Provide the (x, y) coordinate of the cell's center where the given text is located.  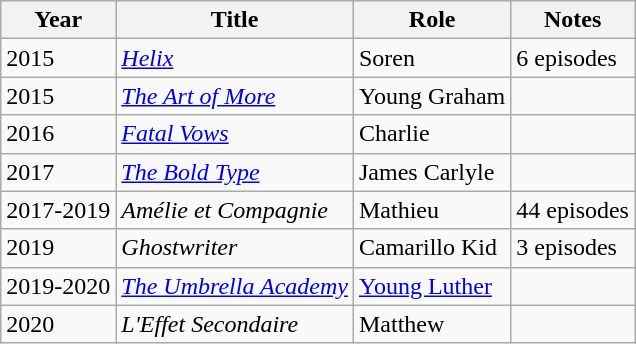
6 episodes (573, 58)
Helix (235, 58)
Soren (432, 58)
2019 (58, 248)
2016 (58, 134)
Year (58, 20)
2020 (58, 324)
The Bold Type (235, 172)
Notes (573, 20)
Young Luther (432, 286)
2019-2020 (58, 286)
Young Graham (432, 96)
The Umbrella Academy (235, 286)
Mathieu (432, 210)
Role (432, 20)
2017 (58, 172)
44 episodes (573, 210)
3 episodes (573, 248)
Ghostwriter (235, 248)
Fatal Vows (235, 134)
Amélie et Compagnie (235, 210)
The Art of More (235, 96)
Charlie (432, 134)
Title (235, 20)
James Carlyle (432, 172)
Camarillo Kid (432, 248)
L'Effet Secondaire (235, 324)
2017-2019 (58, 210)
Matthew (432, 324)
